Output the (x, y) coordinate of the center of the cell containing the given text.  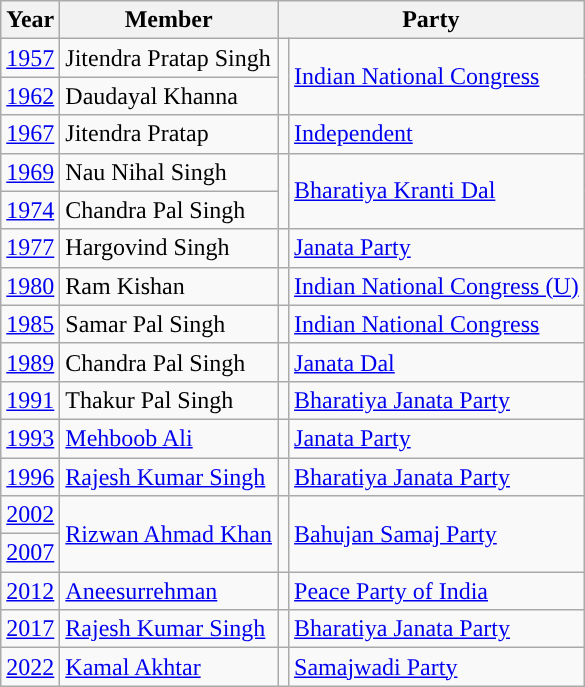
Samajwadi Party (437, 667)
Party (432, 20)
Aneesurrehman (169, 591)
Indian National Congress (U) (437, 286)
1977 (30, 248)
2012 (30, 591)
Year (30, 20)
1980 (30, 286)
2022 (30, 667)
Thakur Pal Singh (169, 400)
Hargovind Singh (169, 248)
Mehboob Ali (169, 438)
Janata Dal (437, 362)
Jitendra Pratap Singh (169, 58)
1967 (30, 134)
Independent (437, 134)
1991 (30, 400)
Bharatiya Kranti Dal (437, 191)
Nau Nihal Singh (169, 172)
Peace Party of India (437, 591)
1985 (30, 324)
1996 (30, 477)
Member (169, 20)
Samar Pal Singh (169, 324)
Kamal Akhtar (169, 667)
Daudayal Khanna (169, 96)
2007 (30, 553)
Jitendra Pratap (169, 134)
Ram Kishan (169, 286)
1993 (30, 438)
2017 (30, 629)
Rizwan Ahmad Khan (169, 534)
2002 (30, 515)
1962 (30, 96)
Bahujan Samaj Party (437, 534)
1989 (30, 362)
1974 (30, 210)
1957 (30, 58)
1969 (30, 172)
